Return [x, y] of the center of cell containing provided text 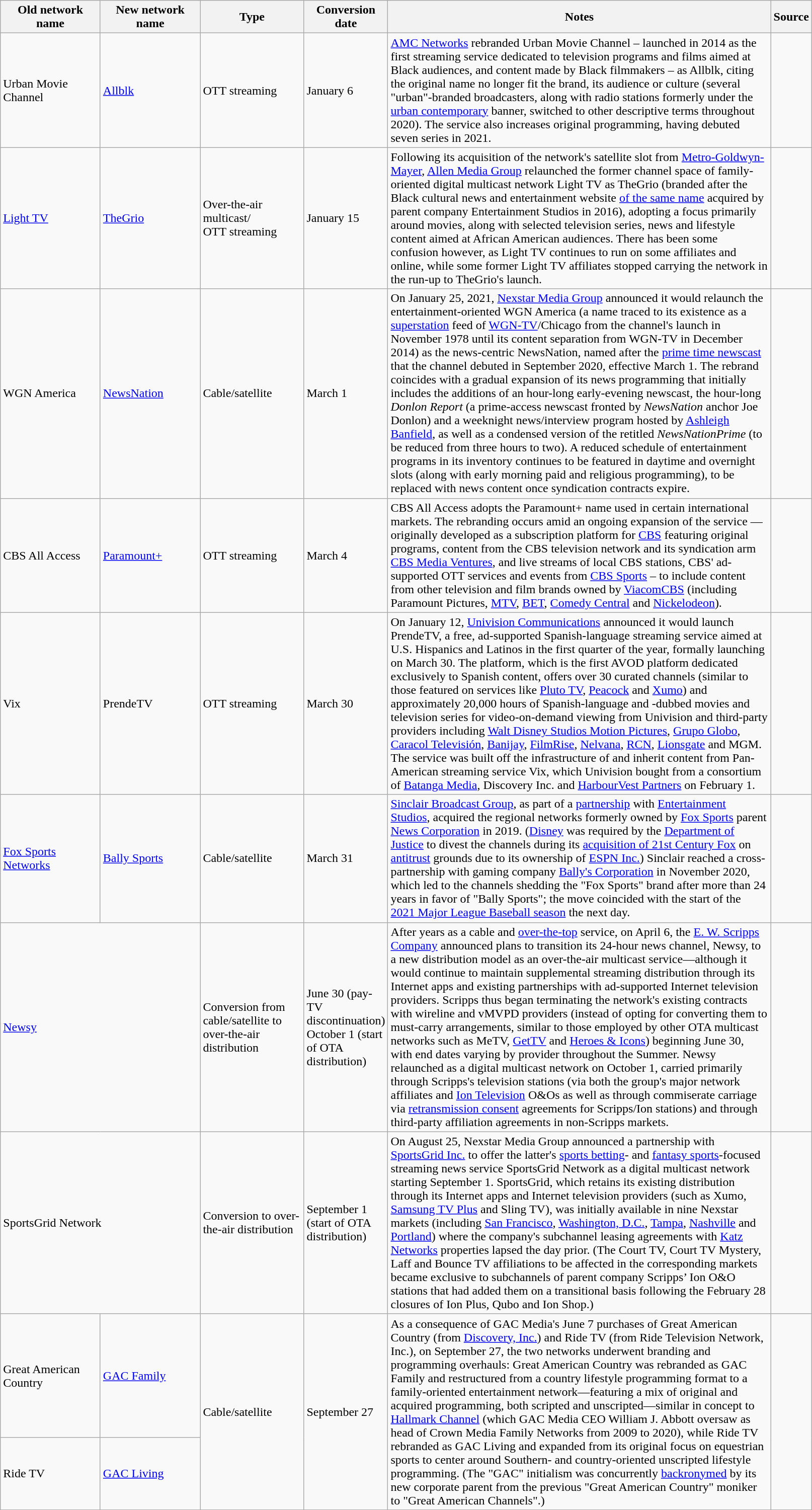
Conversion from cable/satellite to over-the-air distribution [252, 1027]
Newsy [101, 1027]
March 30 [346, 703]
Ride TV [50, 1474]
Allblk [150, 91]
Bally Sports [150, 858]
Fox Sports Networks [50, 858]
January 6 [346, 91]
PrendeTV [150, 703]
Conversion to over-the-air distribution [252, 1223]
TheGrio [150, 218]
Light TV [50, 218]
Urban Movie Channel [50, 91]
GAC Living [150, 1474]
SportsGrid Network [101, 1223]
Type [252, 17]
GAC Family [150, 1376]
Source [791, 17]
NewsNation [150, 393]
March 4 [346, 555]
June 30 (pay-TV discontinuation)October 1 (start of OTA distribution) [346, 1027]
Great American Country [50, 1376]
January 15 [346, 218]
CBS All Access [50, 555]
Over-the-air multicast/OTT streaming [252, 218]
Old networkname [50, 17]
March 31 [346, 858]
Paramount+ [150, 555]
Vix [50, 703]
March 1 [346, 393]
September 1 (start of OTA distribution) [346, 1223]
WGN America [50, 393]
New networkname [150, 17]
September 27 [346, 1412]
Notes [580, 17]
Conversion date [346, 17]
